From the cell containing the given text, extract its center point as [X, Y] coordinate. 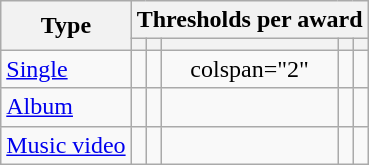
colspan="2" [250, 69]
Music video [66, 145]
Album [66, 107]
Single [66, 69]
Thresholds per award [250, 20]
Type [66, 26]
